Pinpoint the cell where the given text exists, returning its (X, Y) midpoint coordinate. 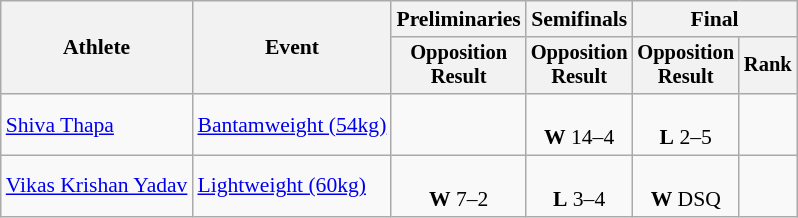
Event (292, 48)
L 2–5 (686, 124)
Bantamweight (54kg) (292, 124)
Shiva Thapa (97, 124)
Vikas Krishan Yadav (97, 186)
Lightweight (60kg) (292, 186)
Semifinals (580, 19)
L 3–4 (580, 186)
W DSQ (686, 186)
Rank (768, 66)
Preliminaries (458, 19)
W 14–4 (580, 124)
W 7–2 (458, 186)
Athlete (97, 48)
Final (714, 19)
